Find where the given text appears and provide that cell's center as (X, Y) coordinate. 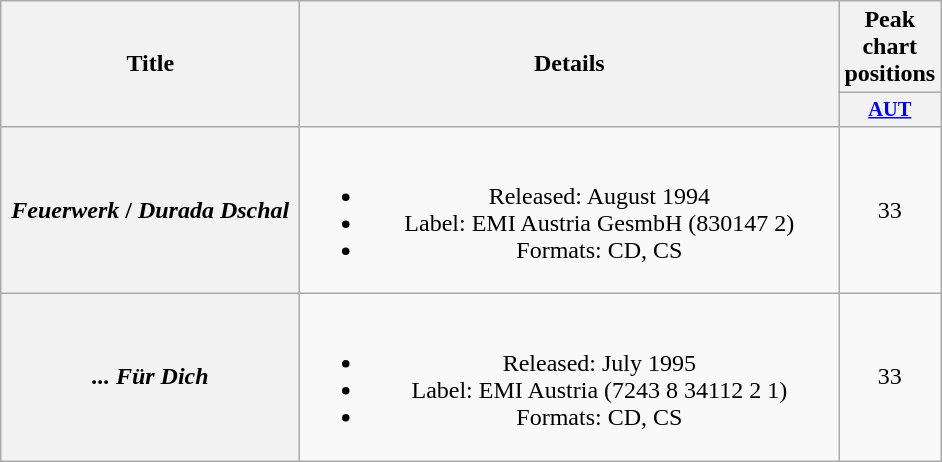
Released: July 1995Label: EMI Austria (7243 8 34112 2 1)Formats: CD, CS (570, 378)
Peak chart positions (890, 47)
Released: August 1994Label: EMI Austria GesmbH (830147 2)Formats: CD, CS (570, 210)
AUT (890, 110)
Feuerwerk / Durada Dschal (150, 210)
Details (570, 64)
... Für Dich (150, 378)
Title (150, 64)
